Capture the cell that displays the provided text and extract its [x, y] central coordinate. 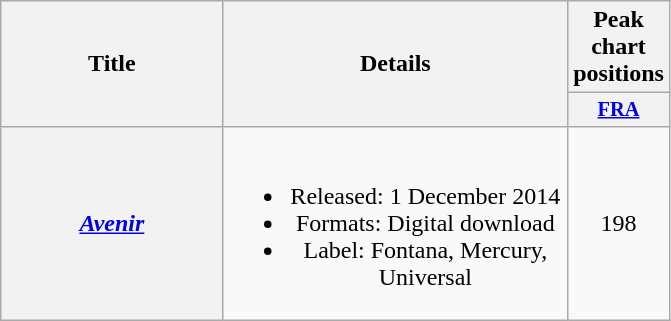
Released: 1 December 2014Formats: Digital downloadLabel: Fontana, Mercury, Universal [396, 223]
Details [396, 64]
Avenir [112, 223]
198 [619, 223]
Title [112, 64]
FRA [619, 110]
Peak chart positions [619, 47]
